For the text-containing cell, return its midpoint in [x, y] coordinate format. 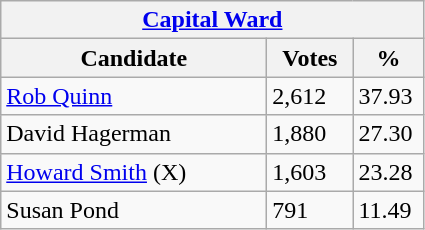
Votes [310, 58]
1,603 [310, 172]
791 [310, 210]
1,880 [310, 134]
37.93 [388, 96]
% [388, 58]
Rob Quinn [134, 96]
Capital Ward [212, 20]
David Hagerman [134, 134]
Howard Smith (X) [134, 172]
Susan Pond [134, 210]
Candidate [134, 58]
23.28 [388, 172]
2,612 [310, 96]
11.49 [388, 210]
27.30 [388, 134]
